Scan for the cell matching the given text and deliver its [X, Y] coordinate at center. 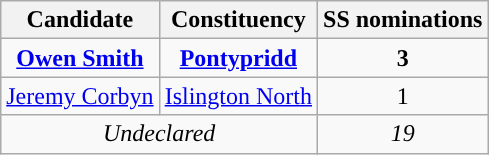
Constituency [238, 20]
Pontypridd [238, 58]
Islington North [238, 96]
19 [403, 134]
3 [403, 58]
SS nominations [403, 20]
1 [403, 96]
Candidate [80, 20]
Owen Smith [80, 58]
Jeremy Corbyn [80, 96]
Undeclared [160, 134]
